Detect which cell encompasses the target text, then output its (X, Y) center coordinate. 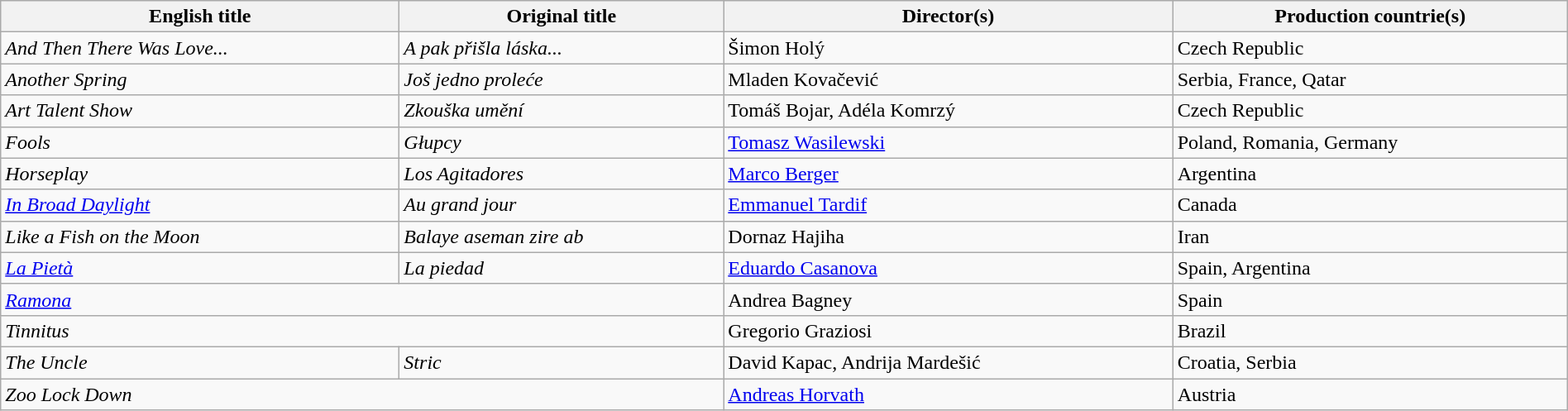
Iran (1370, 237)
Another Spring (200, 79)
Głupcy (562, 142)
Argentina (1370, 174)
Emmanuel Tardif (948, 205)
And Then There Was Love... (200, 48)
Art Talent Show (200, 111)
Mladen Kovačević (948, 79)
Canada (1370, 205)
Poland, Romania, Germany (1370, 142)
Balaye aseman zire ab (562, 237)
Director(s) (948, 17)
Ramona (362, 299)
Zoo Lock Down (362, 394)
Spain (1370, 299)
La Pietà (200, 268)
Fools (200, 142)
Los Agitadores (562, 174)
Eduardo Casanova (948, 268)
Spain, Argentina (1370, 268)
Andreas Horvath (948, 394)
Gregorio Graziosi (948, 331)
Original title (562, 17)
A pak přišla láska... (562, 48)
Dornaz Hajiha (948, 237)
Stric (562, 362)
Andrea Bagney (948, 299)
Zkouška umění (562, 111)
Like a Fish on the Moon (200, 237)
Tomasz Wasilewski (948, 142)
In Broad Daylight (200, 205)
La piedad (562, 268)
Production countrie(s) (1370, 17)
Brazil (1370, 331)
Tinnitus (362, 331)
Horseplay (200, 174)
Marco Berger (948, 174)
Tomáš Bojar, Adéla Komrzý (948, 111)
Serbia, France, Qatar (1370, 79)
Au grand jour (562, 205)
Croatia, Serbia (1370, 362)
English title (200, 17)
Šimon Holý (948, 48)
Austria (1370, 394)
Još jedno proleće (562, 79)
The Uncle (200, 362)
David Kapac, Andrija Mardešić (948, 362)
